Search for the cell housing the specified text and yield its [X, Y] center coordinate. 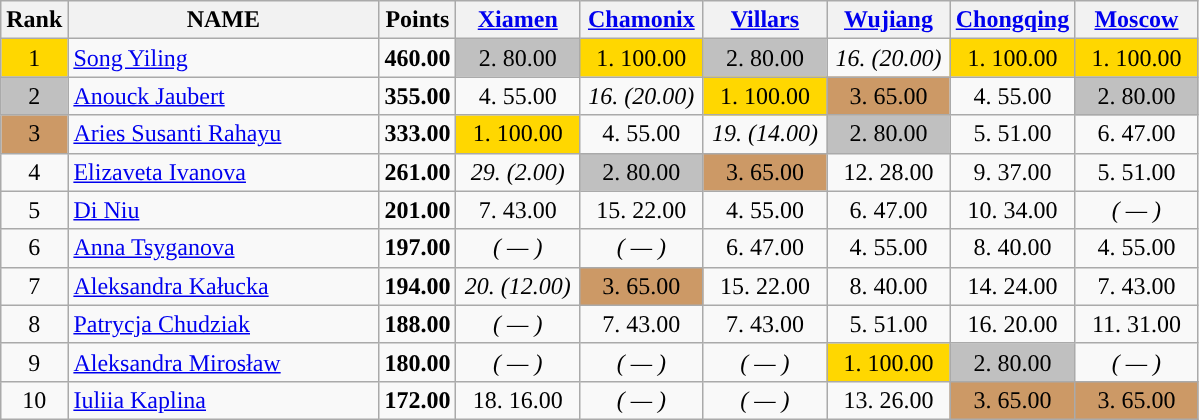
16. 20.00 [1012, 324]
Iuliia Kaplina [224, 400]
2 [34, 96]
29. (2.00) [518, 172]
Chamonix [642, 20]
18. 16.00 [518, 400]
20. (12.00) [518, 286]
Patrycja Chudziak [224, 324]
172.00 [418, 400]
Aries Susanti Rahayu [224, 134]
Moscow [1137, 20]
Xiamen [518, 20]
Points [418, 20]
Song Yiling [224, 58]
194.00 [418, 286]
Rank [34, 20]
7 [34, 286]
Wujiang [889, 20]
188.00 [418, 324]
Elizaveta Ivanova [224, 172]
Chongqing [1012, 20]
6 [34, 248]
Aleksandra Mirosław [224, 362]
261.00 [418, 172]
333.00 [418, 134]
201.00 [418, 210]
197.00 [418, 248]
180.00 [418, 362]
460.00 [418, 58]
Villars [765, 20]
Anouck Jaubert [224, 96]
355.00 [418, 96]
13. 26.00 [889, 400]
Aleksandra Kałucka [224, 286]
9 [34, 362]
3 [34, 134]
10 [34, 400]
Anna Tsyganova [224, 248]
19. (14.00) [765, 134]
11. 31.00 [1137, 324]
Di Niu [224, 210]
4 [34, 172]
8 [34, 324]
9. 37.00 [1012, 172]
14. 24.00 [1012, 286]
NAME [224, 20]
5 [34, 210]
1 [34, 58]
12. 28.00 [889, 172]
10. 34.00 [1012, 210]
